Output the [X, Y] coordinate of the center of the cell containing the given text.  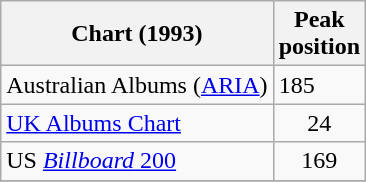
24 [319, 123]
185 [319, 85]
Australian Albums (ARIA) [137, 85]
Peakposition [319, 34]
UK Albums Chart [137, 123]
Chart (1993) [137, 34]
US Billboard 200 [137, 161]
169 [319, 161]
